Output the [X, Y] coordinate of the center of the cell containing the given text.  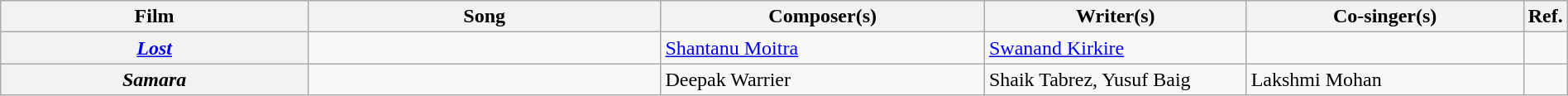
Lakshmi Mohan [1384, 79]
Song [484, 17]
Lost [155, 48]
Swanand Kirkire [1115, 48]
Composer(s) [823, 17]
Shantanu Moitra [823, 48]
Film [155, 17]
Writer(s) [1115, 17]
Co-singer(s) [1384, 17]
Ref. [1545, 17]
Deepak Warrier [823, 79]
Shaik Tabrez, Yusuf Baig [1115, 79]
Samara [155, 79]
